Pinpoint the cell where the given text exists, returning its [x, y] midpoint coordinate. 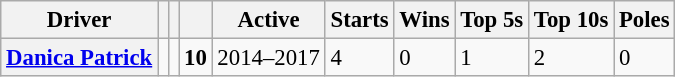
4 [360, 58]
Poles [644, 20]
10 [196, 58]
Starts [360, 20]
Wins [424, 20]
2014–2017 [268, 58]
1 [492, 58]
Top 10s [572, 20]
Danica Patrick [80, 58]
Active [268, 20]
2 [572, 58]
Driver [80, 20]
Top 5s [492, 20]
